Capture the cell that displays the provided text and extract its (X, Y) central coordinate. 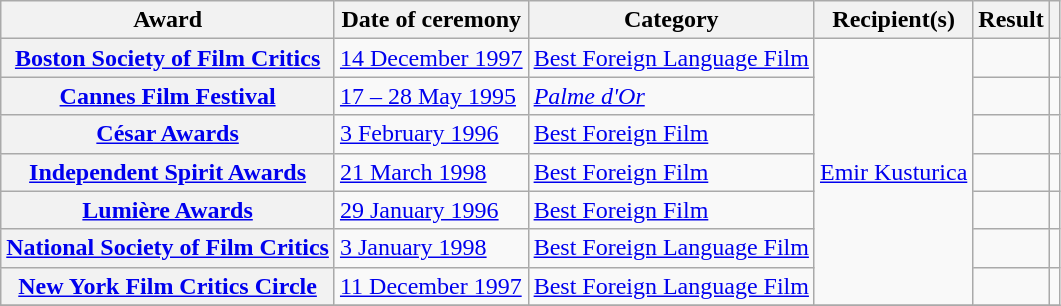
Independent Spirit Awards (168, 172)
14 December 1997 (431, 58)
Award (168, 20)
New York Film Critics Circle (168, 286)
3 February 1996 (431, 134)
Result (1011, 20)
3 January 1998 (431, 248)
Recipient(s) (893, 20)
Cannes Film Festival (168, 96)
29 January 1996 (431, 210)
National Society of Film Critics (168, 248)
Date of ceremony (431, 20)
Lumière Awards (168, 210)
Palme d'Or (671, 96)
17 – 28 May 1995 (431, 96)
Emir Kusturica (893, 172)
Category (671, 20)
21 March 1998 (431, 172)
11 December 1997 (431, 286)
César Awards (168, 134)
Boston Society of Film Critics (168, 58)
